Provide the (x, y) coordinate of the cell's center where the given text is located.  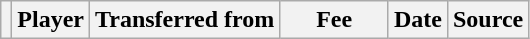
Fee (334, 20)
Source (488, 20)
Date (418, 20)
Player (51, 20)
Transferred from (185, 20)
